Return the [x, y] coordinate for the center point of the cell that contains the specified text.  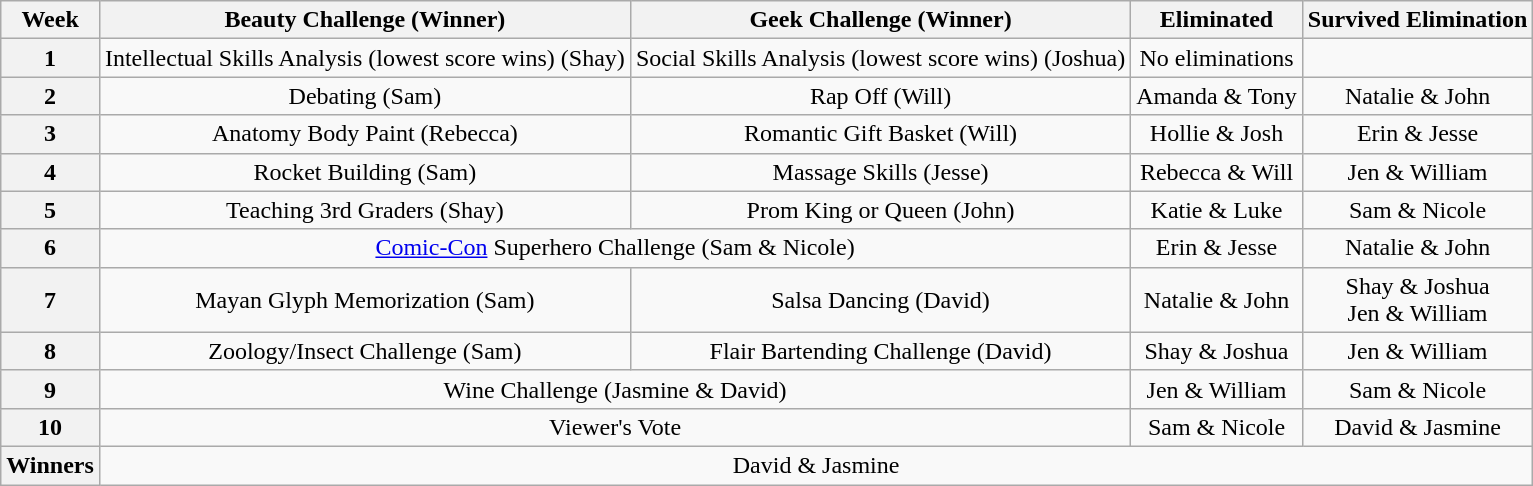
8 [50, 351]
Amanda & Tony [1217, 96]
2 [50, 96]
Anatomy Body Paint (Rebecca) [364, 134]
Beauty Challenge (Winner) [364, 20]
Hollie & Josh [1217, 134]
Comic-Con Superhero Challenge (Sam & Nicole) [614, 248]
Shay & Joshua [1217, 351]
Salsa Dancing (David) [880, 300]
Flair Bartending Challenge (David) [880, 351]
Eliminated [1217, 20]
Social Skills Analysis (lowest score wins) (Joshua) [880, 58]
Teaching 3rd Graders (Shay) [364, 210]
Massage Skills (Jesse) [880, 172]
Shay & JoshuaJen & William [1417, 300]
Viewer's Vote [614, 427]
Romantic Gift Basket (Will) [880, 134]
Intellectual Skills Analysis (lowest score wins) (Shay) [364, 58]
6 [50, 248]
Mayan Glyph Memorization (Sam) [364, 300]
Prom King or Queen (John) [880, 210]
Wine Challenge (Jasmine & David) [614, 389]
3 [50, 134]
7 [50, 300]
Winners [50, 465]
Survived Elimination [1417, 20]
5 [50, 210]
Rocket Building (Sam) [364, 172]
Zoology/Insect Challenge (Sam) [364, 351]
Geek Challenge (Winner) [880, 20]
4 [50, 172]
Rebecca & Will [1217, 172]
Katie & Luke [1217, 210]
10 [50, 427]
Debating (Sam) [364, 96]
No eliminations [1217, 58]
1 [50, 58]
Week [50, 20]
Rap Off (Will) [880, 96]
9 [50, 389]
